Capture the cell that displays the provided text and extract its [x, y] central coordinate. 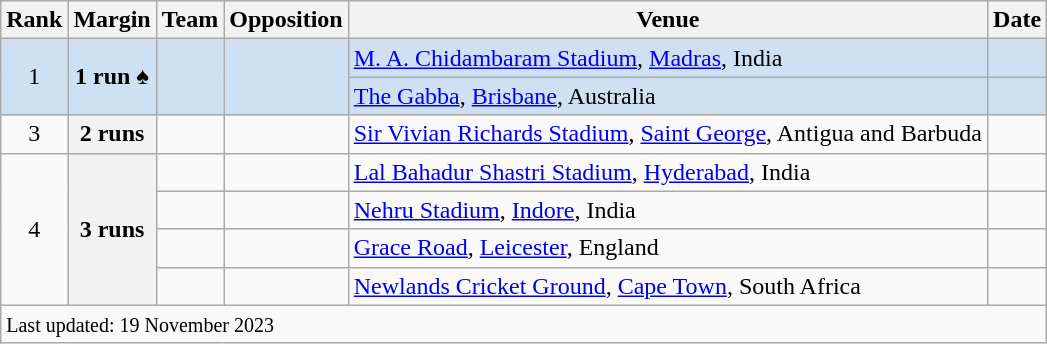
Newlands Cricket Ground, Cape Town, South Africa [668, 286]
Last updated: 19 November 2023 [524, 324]
Venue [668, 20]
Rank [34, 20]
Team [190, 20]
Nehru Stadium, Indore, India [668, 210]
Sir Vivian Richards Stadium, Saint George, Antigua and Barbuda [668, 134]
1 run ♠ [112, 77]
Lal Bahadur Shastri Stadium, Hyderabad, India [668, 172]
Margin [112, 20]
The Gabba, Brisbane, Australia [668, 96]
Grace Road, Leicester, England [668, 248]
M. A. Chidambaram Stadium, Madras, India [668, 58]
3 [34, 134]
3 runs [112, 229]
2 runs [112, 134]
Opposition [286, 20]
1 [34, 77]
Date [1018, 20]
4 [34, 229]
